Detect which cell encompasses the target text, then output its [X, Y] center coordinate. 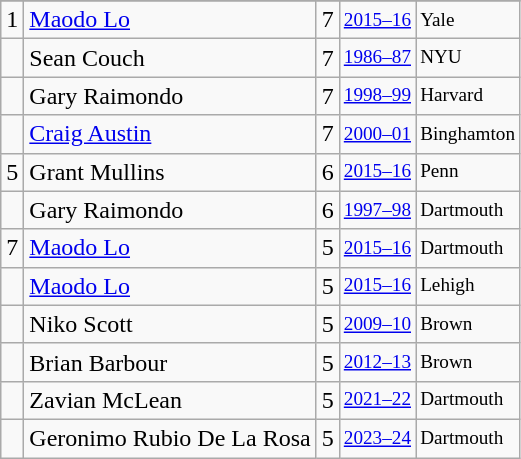
Brian Barbour [170, 362]
Grant Mullins [170, 172]
2021–22 [377, 400]
Sean Couch [170, 58]
1997–98 [377, 210]
Craig Austin [170, 134]
Niko Scott [170, 324]
2000–01 [377, 134]
Penn [468, 172]
1986–87 [377, 58]
1 [12, 20]
2012–13 [377, 362]
NYU [468, 58]
1998–99 [377, 96]
Harvard [468, 96]
Zavian McLean [170, 400]
Yale [468, 20]
2023–24 [377, 438]
2009–10 [377, 324]
Binghamton [468, 134]
Lehigh [468, 286]
Geronimo Rubio De La Rosa [170, 438]
